From the cell containing the given text, extract its center point as (X, Y) coordinate. 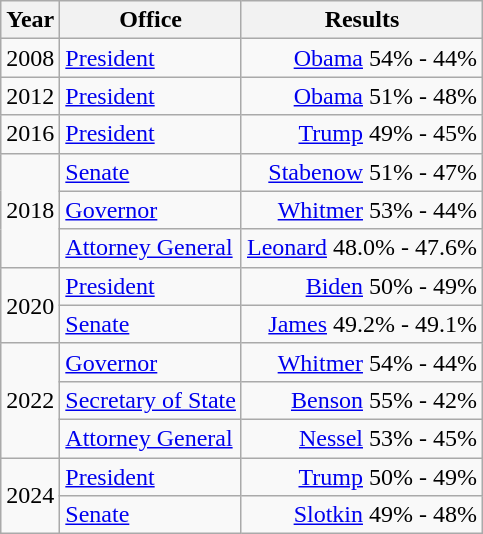
Nessel 53% - 45% (362, 438)
Obama 54% - 44% (362, 58)
2012 (30, 96)
2024 (30, 496)
Year (30, 20)
Slotkin 49% - 48% (362, 515)
Obama 51% - 48% (362, 96)
Whitmer 53% - 44% (362, 210)
Office (151, 20)
Results (362, 20)
2008 (30, 58)
Trump 49% - 45% (362, 134)
Whitmer 54% - 44% (362, 362)
Benson 55% - 42% (362, 400)
Trump 50% - 49% (362, 477)
James 49.2% - 49.1% (362, 324)
2022 (30, 400)
2016 (30, 134)
Biden 50% - 49% (362, 286)
Leonard 48.0% - 47.6% (362, 248)
Stabenow 51% - 47% (362, 172)
2018 (30, 210)
Secretary of State (151, 400)
2020 (30, 305)
